Locate the cell with the specified text and output its (X, Y) center coordinate. 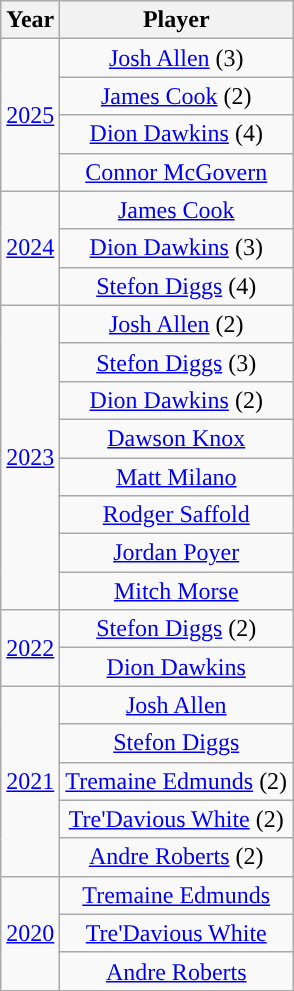
Josh Allen (176, 705)
Tre'Davious White (2) (176, 819)
Mitch Morse (176, 591)
2022 (30, 648)
Jordan Poyer (176, 553)
Dion Dawkins (2) (176, 400)
2024 (30, 248)
Tremaine Edmunds (2) (176, 781)
James Cook (2) (176, 96)
Matt Milano (176, 477)
2025 (30, 115)
Stefon Diggs (2) (176, 629)
Dion Dawkins (3) (176, 248)
Dawson Knox (176, 438)
Tre'Davious White (176, 933)
Rodger Saffold (176, 515)
Tremaine Edmunds (176, 895)
Dion Dawkins (4) (176, 134)
Player (176, 20)
Connor McGovern (176, 172)
Dion Dawkins (176, 667)
Stefon Diggs (176, 743)
2023 (30, 457)
Andre Roberts (2) (176, 857)
2020 (30, 933)
James Cook (176, 210)
Josh Allen (3) (176, 58)
Andre Roberts (176, 971)
Stefon Diggs (3) (176, 362)
Stefon Diggs (4) (176, 286)
Year (30, 20)
Josh Allen (2) (176, 324)
2021 (30, 781)
